Search for the cell housing the specified text and yield its [X, Y] center coordinate. 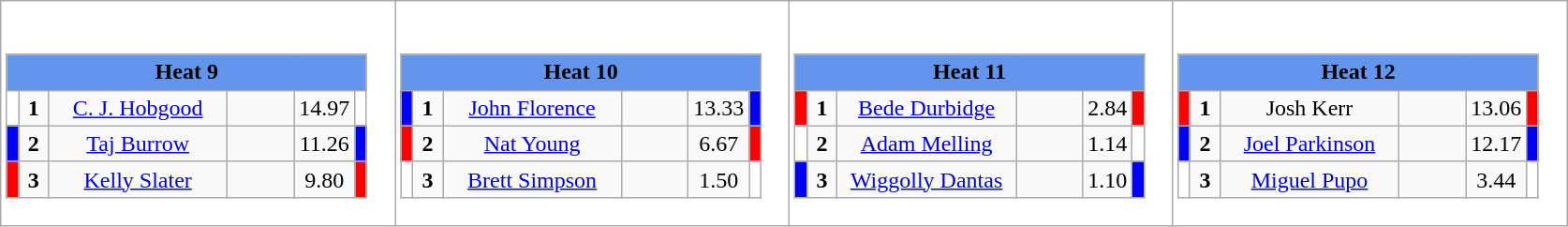
Josh Kerr [1309, 108]
2.84 [1107, 108]
1.10 [1107, 179]
Heat 10 1 John Florence 13.33 2 Nat Young 6.67 3 Brett Simpson 1.50 [592, 113]
Adam Melling [927, 144]
Taj Burrow [139, 144]
1.14 [1107, 144]
Brett Simpson [532, 179]
Kelly Slater [139, 179]
John Florence [532, 108]
Heat 9 [186, 72]
Bede Durbidge [927, 108]
1.50 [719, 179]
Heat 10 [581, 72]
12.17 [1497, 144]
Heat 12 1 Josh Kerr 13.06 2 Joel Parkinson 12.17 3 Miguel Pupo 3.44 [1369, 113]
9.80 [324, 179]
Heat 12 [1358, 72]
13.06 [1497, 108]
11.26 [324, 144]
6.67 [719, 144]
14.97 [324, 108]
Nat Young [532, 144]
Wiggolly Dantas [927, 179]
C. J. Hobgood [139, 108]
3.44 [1497, 179]
Heat 11 [969, 72]
Heat 9 1 C. J. Hobgood 14.97 2 Taj Burrow 11.26 3 Kelly Slater 9.80 [199, 113]
13.33 [719, 108]
Miguel Pupo [1309, 179]
Heat 11 1 Bede Durbidge 2.84 2 Adam Melling 1.14 3 Wiggolly Dantas 1.10 [982, 113]
Joel Parkinson [1309, 144]
